Return the [x, y] coordinate for the center point of the cell that contains the specified text.  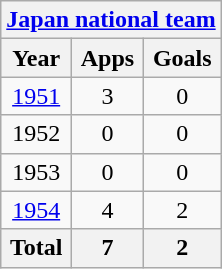
3 [108, 96]
Total [36, 248]
Apps [108, 58]
7 [108, 248]
1954 [36, 210]
1951 [36, 96]
1952 [36, 134]
4 [108, 210]
Goals [182, 58]
Japan national team [111, 20]
1953 [36, 172]
Year [36, 58]
